Extract the [X, Y] coordinate from the center of the cell holding the provided text.  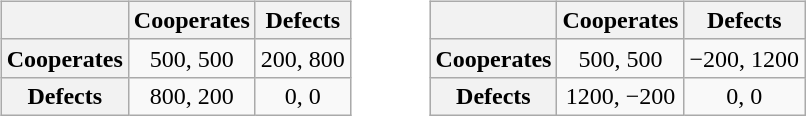
800, 200 [192, 96]
200, 800 [302, 58]
−200, 1200 [744, 58]
1200, −200 [620, 96]
